Return the (x, y) coordinate for the center point of the cell that contains the specified text.  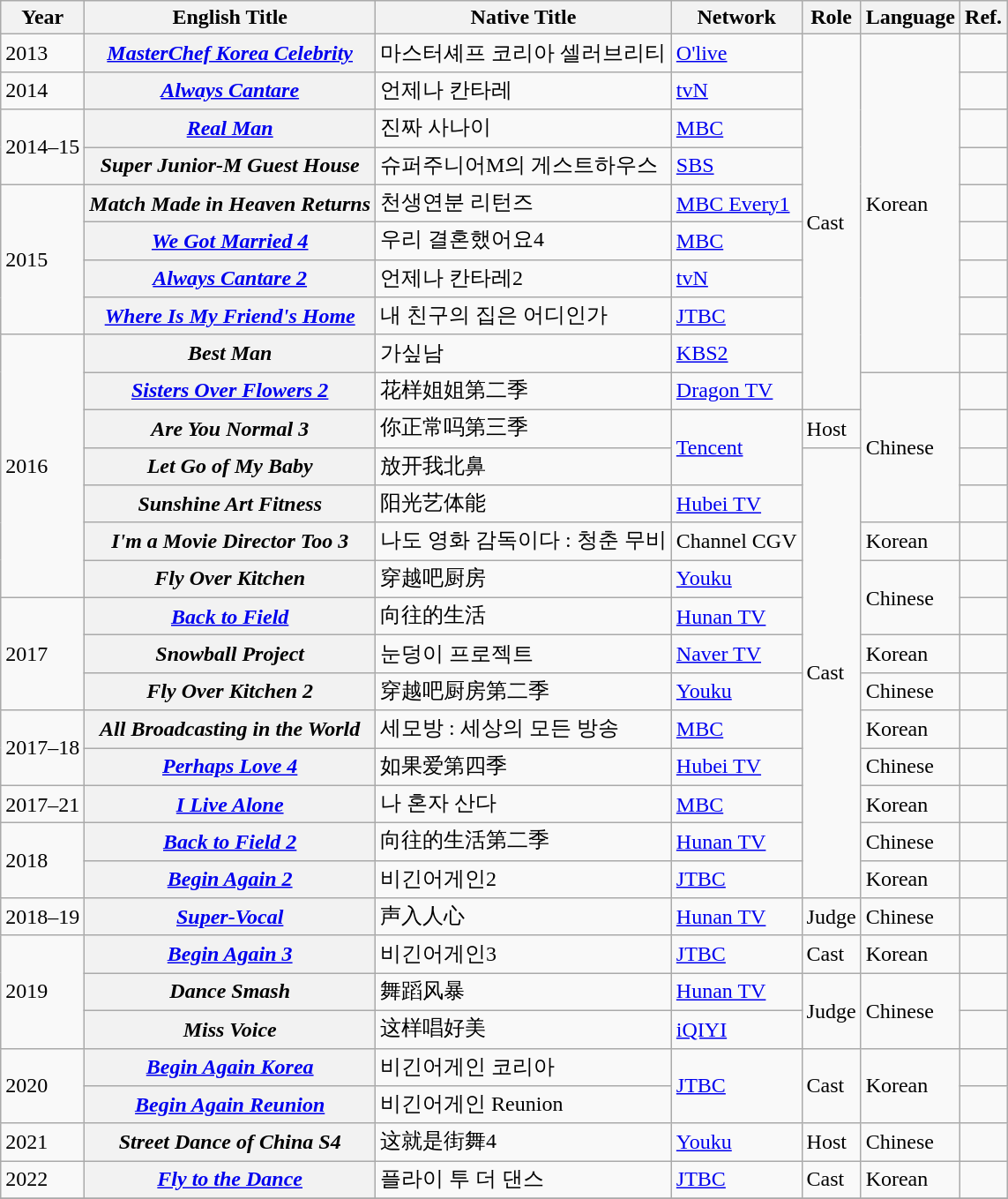
2020 (42, 1085)
All Broadcasting in the World (230, 729)
비긴어게인2 (524, 879)
2013 (42, 53)
Ref. (984, 18)
Begin Again 3 (230, 955)
穿越吧厨房第二季 (524, 692)
向往的生活 (524, 616)
2014 (42, 90)
Network (736, 18)
Perhaps Love 4 (230, 768)
Begin Again Korea (230, 1068)
내 친구의 집은 어디인가 (524, 316)
Year (42, 18)
Sunshine Art Fitness (230, 505)
비긴어게인3 (524, 955)
Back to Field 2 (230, 842)
声入人心 (524, 918)
2018 (42, 861)
SBS (736, 166)
这就是街舞4 (524, 1142)
阳光艺体能 (524, 505)
비긴어게인 Reunion (524, 1105)
MasterChef Korea Celebrity (230, 53)
Super-Vocal (230, 918)
Where Is My Friend's Home (230, 316)
MBC Every1 (736, 203)
천생연분 리턴즈 (524, 203)
We Got Married 4 (230, 242)
舞蹈风暴 (524, 992)
2016 (42, 466)
Fly Over Kitchen (230, 579)
슈퍼주니어M의 게스트하우스 (524, 166)
I Live Alone (230, 805)
나도 영화 감독이다 : 청춘 무비 (524, 542)
플라이 투 더 댄스 (524, 1180)
가싶남 (524, 353)
Let Go of My Baby (230, 466)
Super Junior-M Guest House (230, 166)
I'm a Movie Director Too 3 (230, 542)
Always Cantare (230, 90)
언제나 칸타레 (524, 90)
iQIYI (736, 1029)
마스터셰프 코리아 셀러브리티 (524, 53)
Begin Again Reunion (230, 1105)
Back to Field (230, 616)
向往的生活第二季 (524, 842)
2017–21 (42, 805)
Match Made in Heaven Returns (230, 203)
花样姐姐第二季 (524, 392)
비긴어게인 코리아 (524, 1068)
Are You Normal 3 (230, 429)
Sisters Over Flowers 2 (230, 392)
Always Cantare 2 (230, 279)
2021 (42, 1142)
2018–19 (42, 918)
세모방 : 세상의 모든 방송 (524, 729)
Dragon TV (736, 392)
Best Man (230, 353)
KBS2 (736, 353)
Native Title (524, 18)
눈덩이 프로젝트 (524, 655)
2015 (42, 259)
2017–18 (42, 748)
Role (831, 18)
Channel CGV (736, 542)
如果爱第四季 (524, 768)
Dance Smash (230, 992)
Fly Over Kitchen 2 (230, 692)
Begin Again 2 (230, 879)
진짜 사나이 (524, 129)
Language (910, 18)
우리 결혼했어요4 (524, 242)
Real Man (230, 129)
2019 (42, 992)
O'live (736, 53)
Miss Voice (230, 1029)
你正常吗第三季 (524, 429)
穿越吧厨房 (524, 579)
Snowball Project (230, 655)
2022 (42, 1180)
这样唱好美 (524, 1029)
放开我北鼻 (524, 466)
언제나 칸타레2 (524, 279)
English Title (230, 18)
나 혼자 산다 (524, 805)
Tencent (736, 446)
Street Dance of China S4 (230, 1142)
2014–15 (42, 146)
2017 (42, 654)
Naver TV (736, 655)
Fly to the Dance (230, 1180)
